Capture the cell that displays the provided text and extract its [X, Y] central coordinate. 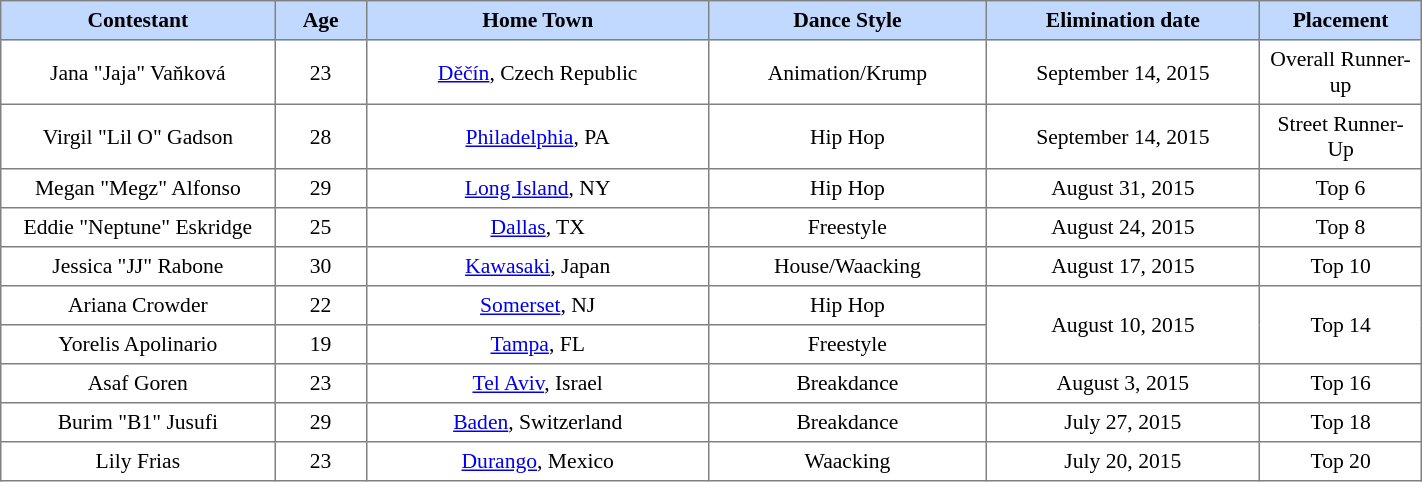
19 [320, 344]
Burim "B1" Jusufi [138, 422]
Top 14 [1340, 325]
August 3, 2015 [1123, 384]
Overall Runner-up [1340, 72]
House/Waacking [848, 266]
Somerset, NJ [538, 306]
Kawasaki, Japan [538, 266]
Jana "Jaja" Vaňková [138, 72]
28 [320, 136]
Top 16 [1340, 384]
Dance Style [848, 20]
22 [320, 306]
August 24, 2015 [1123, 228]
August 10, 2015 [1123, 325]
July 27, 2015 [1123, 422]
Ariana Crowder [138, 306]
Megan "Megz" Alfonso [138, 188]
Jessica "JJ" Rabone [138, 266]
Elimination date [1123, 20]
Dallas, TX [538, 228]
Long Island, NY [538, 188]
Top 6 [1340, 188]
Top 20 [1340, 462]
Baden, Switzerland [538, 422]
Děčín, Czech Republic [538, 72]
Top 8 [1340, 228]
Age [320, 20]
Asaf Goren [138, 384]
Waacking [848, 462]
Top 18 [1340, 422]
Lily Frias [138, 462]
Tel Aviv, Israel [538, 384]
Contestant [138, 20]
Durango, Mexico [538, 462]
Street Runner-Up [1340, 136]
Eddie "Neptune" Eskridge [138, 228]
30 [320, 266]
Virgil "Lil O" Gadson [138, 136]
Animation/Krump [848, 72]
Top 10 [1340, 266]
Home Town [538, 20]
Tampa, FL [538, 344]
August 31, 2015 [1123, 188]
25 [320, 228]
August 17, 2015 [1123, 266]
Placement [1340, 20]
Philadelphia, PA [538, 136]
July 20, 2015 [1123, 462]
Yorelis Apolinario [138, 344]
